Determine the [x, y] coordinate at the center of the cell enclosing the given text.  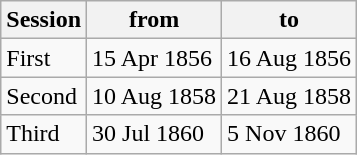
First [44, 58]
Third [44, 134]
Session [44, 20]
from [154, 20]
Second [44, 96]
10 Aug 1858 [154, 96]
15 Apr 1856 [154, 58]
16 Aug 1856 [290, 58]
5 Nov 1860 [290, 134]
21 Aug 1858 [290, 96]
to [290, 20]
30 Jul 1860 [154, 134]
